Extract the (X, Y) coordinate from the center of the cell holding the provided text.  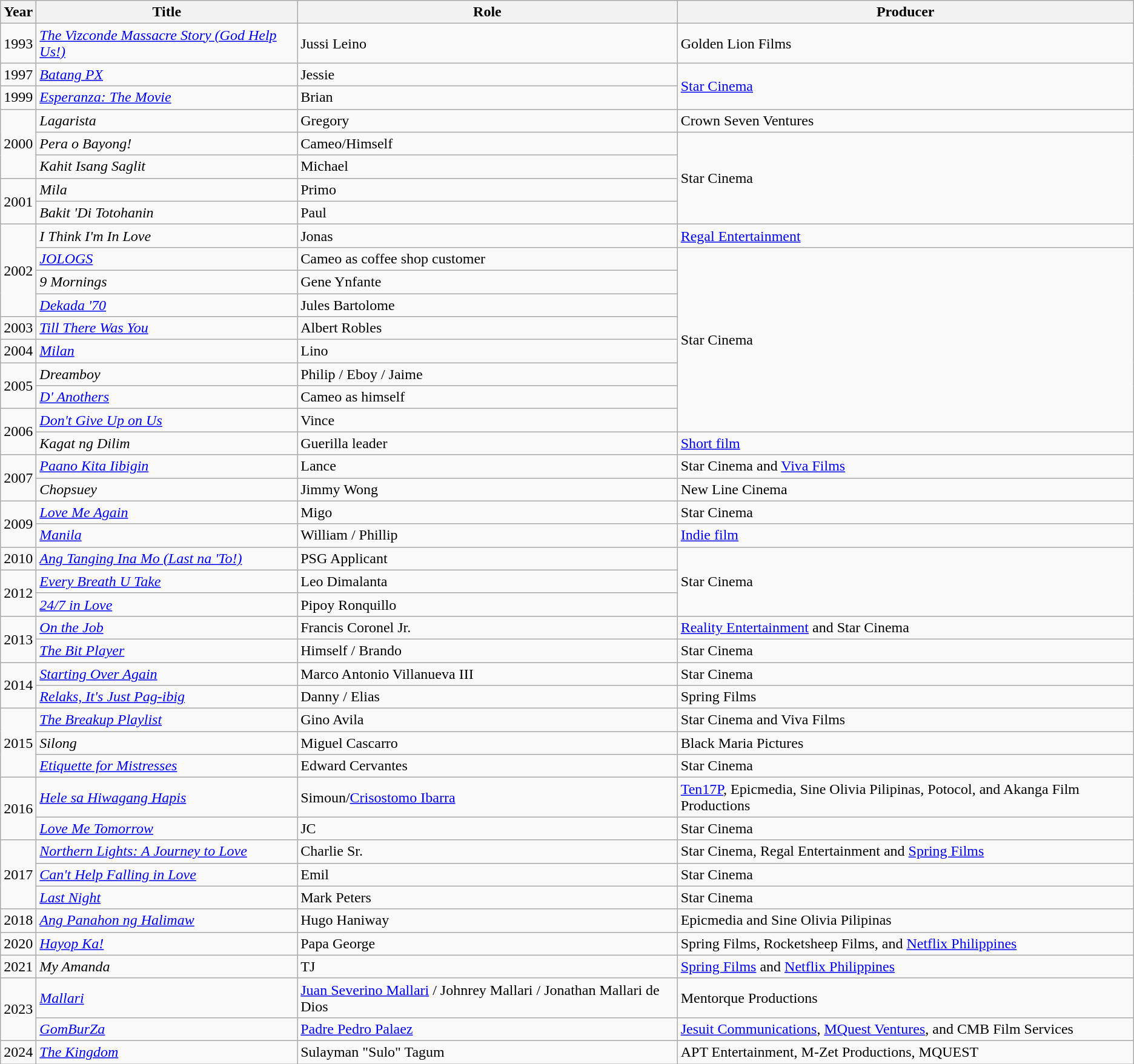
Star Cinema, Regal Entertainment and Spring Films (905, 851)
1993 (18, 44)
Relaks, It's Just Pag-ibig (167, 697)
2021 (18, 967)
Spring Films and Netflix Philippines (905, 967)
Juan Severino Mallari / Johnrey Mallari / Jonathan Mallari de Dios (487, 998)
JC (487, 828)
Edward Cervantes (487, 766)
Dekada '70 (167, 305)
The Bit Player (167, 650)
Philip / Eboy / Jaime (487, 374)
Miguel Cascarro (487, 743)
Brian (487, 97)
9 Mornings (167, 282)
Spring Films, Rocketsheep Films, and Netflix Philippines (905, 943)
William / Phillip (487, 535)
My Amanda (167, 967)
Marco Antonio Villanueva III (487, 674)
The Kingdom (167, 1052)
Albert Robles (487, 328)
Hele sa Hiwagang Hapis (167, 797)
Milan (167, 351)
2024 (18, 1052)
Kahit Isang Saglit (167, 167)
Danny / Elias (487, 697)
Cameo/Himself (487, 144)
Reality Entertainment and Star Cinema (905, 627)
Cameo as himself (487, 397)
Charlie Sr. (487, 851)
Jimmy Wong (487, 489)
New Line Cinema (905, 489)
Silong (167, 743)
2013 (18, 639)
2001 (18, 201)
Vince (487, 420)
Hayop Ka! (167, 943)
Emil (487, 874)
Producer (905, 12)
Love Me Tomorrow (167, 828)
2005 (18, 386)
2017 (18, 874)
Gregory (487, 121)
Gino Avila (487, 720)
Title (167, 12)
Lance (487, 466)
Till There Was You (167, 328)
Jules Bartolome (487, 305)
1997 (18, 74)
Pera o Bayong! (167, 144)
Gene Ynfante (487, 282)
Leo Dimalanta (487, 581)
Mila (167, 190)
Himself / Brando (487, 650)
Hugo Haniway (487, 920)
Francis Coronel Jr. (487, 627)
Bakit 'Di Totohanin (167, 213)
Starting Over Again (167, 674)
Black Maria Pictures (905, 743)
Don't Give Up on Us (167, 420)
Can't Help Falling in Love (167, 874)
2010 (18, 558)
1999 (18, 97)
The Breakup Playlist (167, 720)
GomBurZa (167, 1029)
Batang PX (167, 74)
Regal Entertainment (905, 236)
Role (487, 12)
Last Night (167, 897)
2000 (18, 144)
2014 (18, 686)
2002 (18, 270)
Paul (487, 213)
I Think I'm In Love (167, 236)
Kagat ng Dilim (167, 443)
Sulayman "Sulo" Tagum (487, 1052)
Jonas (487, 236)
2020 (18, 943)
2015 (18, 743)
Paano Kita Iibigin (167, 466)
D' Anothers (167, 397)
Simoun/Crisostomo Ibarra (487, 797)
Short film (905, 443)
Jussi Leino (487, 44)
Love Me Again (167, 512)
Manila (167, 535)
Northern Lights: A Journey to Love (167, 851)
PSG Applicant (487, 558)
The Vizconde Massacre Story (God Help Us!) (167, 44)
Mark Peters (487, 897)
APT Entertainment, M-Zet Productions, MQUEST (905, 1052)
Lino (487, 351)
Papa George (487, 943)
2004 (18, 351)
JOLOGS (167, 259)
Mentorque Productions (905, 998)
Ang Panahon ng Halimaw (167, 920)
Guerilla leader (487, 443)
Every Breath U Take (167, 581)
Ang Tanging Ina Mo (Last na 'To!) (167, 558)
Year (18, 12)
2016 (18, 809)
TJ (487, 967)
2009 (18, 524)
Lagarista (167, 121)
Ten17P, Epicmedia, Sine Olivia Pilipinas, Potocol, and Akanga Film Productions (905, 797)
Padre Pedro Palaez (487, 1029)
Chopsuey (167, 489)
Golden Lion Films (905, 44)
Epicmedia and Sine Olivia Pilipinas (905, 920)
Indie film (905, 535)
Migo (487, 512)
Esperanza: The Movie (167, 97)
Jesuit Communications, MQuest Ventures, and CMB Film Services (905, 1029)
Primo (487, 190)
Dreamboy (167, 374)
Spring Films (905, 697)
Crown Seven Ventures (905, 121)
2023 (18, 1009)
2003 (18, 328)
Pipoy Ronquillo (487, 604)
Jessie (487, 74)
Cameo as coffee shop customer (487, 259)
2006 (18, 432)
Etiquette for Mistresses (167, 766)
Michael (487, 167)
On the Job (167, 627)
24/7 in Love (167, 604)
2018 (18, 920)
Mallari (167, 998)
2012 (18, 593)
2007 (18, 478)
